From the cell containing the given text, extract its center point as (X, Y) coordinate. 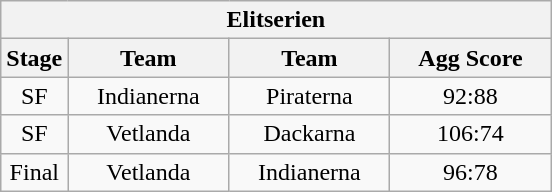
106:74 (470, 134)
Stage (34, 58)
Final (34, 172)
Agg Score (470, 58)
Piraterna (310, 96)
92:88 (470, 96)
Dackarna (310, 134)
96:78 (470, 172)
Elitserien (276, 20)
